Provide the [X, Y] coordinate of the cell's center where the given text is located.  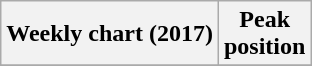
Peakposition [264, 34]
Weekly chart (2017) [110, 34]
